Search for the cell housing the specified text and yield its (X, Y) center coordinate. 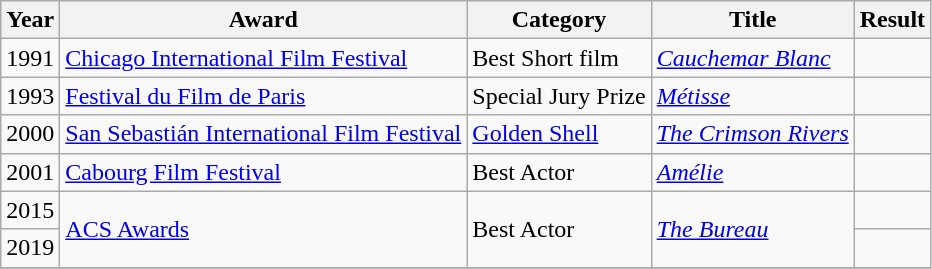
Title (752, 20)
2000 (30, 134)
Festival du Film de Paris (264, 96)
ACS Awards (264, 229)
Golden Shell (559, 134)
Métisse (752, 96)
Award (264, 20)
Cabourg Film Festival (264, 172)
Best Short film (559, 58)
1991 (30, 58)
Special Jury Prize (559, 96)
The Crimson Rivers (752, 134)
2015 (30, 210)
Year (30, 20)
Amélie (752, 172)
Chicago International Film Festival (264, 58)
Category (559, 20)
2001 (30, 172)
The Bureau (752, 229)
Cauchemar Blanc (752, 58)
2019 (30, 248)
1993 (30, 96)
San Sebastián International Film Festival (264, 134)
Result (892, 20)
